Scan for the cell matching the given text and deliver its (X, Y) coordinate at center. 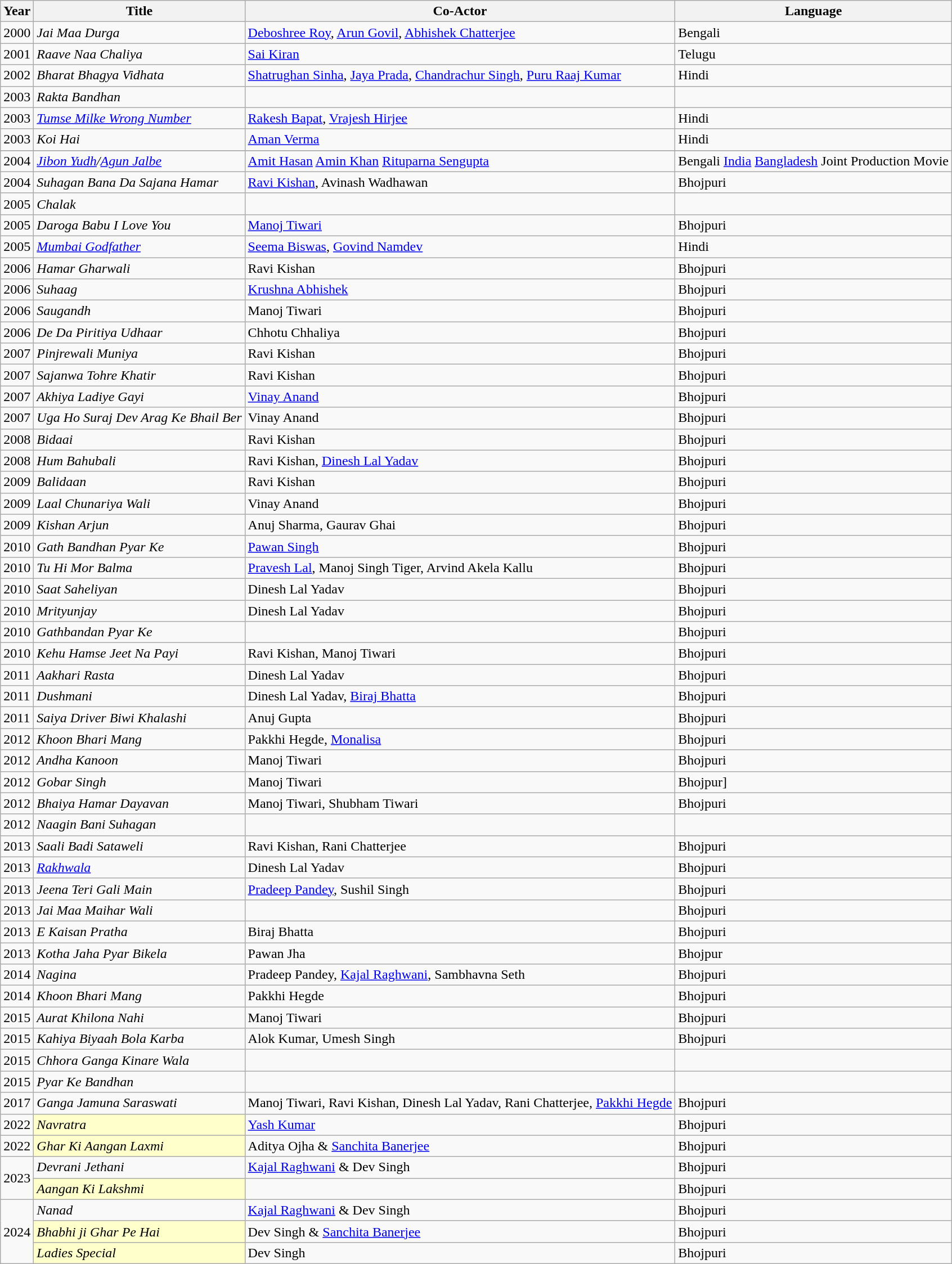
Mumbai Godfather (140, 246)
Telugu (814, 54)
Rakhwala (140, 867)
2002 (17, 75)
Sai Kiran (460, 54)
Amit Hasan Amin Khan Rituparna Sengupta (460, 161)
Sajanwa Tohre Khatir (140, 375)
Jai Maa Durga (140, 33)
Ladies Special (140, 1253)
Mrityunjay (140, 610)
Koi Hai (140, 140)
Daroga Babu I Love You (140, 225)
Chhora Ganga Kinare Wala (140, 1060)
Kehu Hamse Jeet Na Payi (140, 654)
Chhotu Chhaliya (460, 332)
Devrani Jethani (140, 1167)
Dev Singh & Sanchita Banerjee (460, 1231)
Title (140, 11)
Saat Saheliyan (140, 589)
Chalak (140, 204)
Anuj Gupta (460, 718)
Tu Hi Mor Balma (140, 568)
Yash Kumar (460, 1124)
De Da Piritiya Udhaar (140, 332)
Saiya Driver Biwi Khalashi (140, 718)
Nagina (140, 975)
Manoj Tiwari, Shubham Tiwari (460, 803)
2000 (17, 33)
Saali Badi Sataweli (140, 846)
Suhaag (140, 290)
Ghar Ki Aangan Laxmi (140, 1146)
Rakesh Bapat, Vrajesh Hirjee (460, 118)
Pyar Ke Bandhan (140, 1082)
Aangan Ki Lakshmi (140, 1189)
2001 (17, 54)
2017 (17, 1103)
Hum Bahubali (140, 461)
Dinesh Lal Yadav, Biraj Bhatta (460, 696)
Saugandh (140, 311)
Gath Bandhan Pyar Ke (140, 546)
Shatrughan Sinha, Jaya Prada, Chandrachur Singh, Puru Raaj Kumar (460, 75)
Language (814, 11)
Kishan Arjun (140, 525)
Suhagan Bana Da Sajana Hamar (140, 182)
2024 (17, 1231)
Navratra (140, 1124)
Jai Maa Maihar Wali (140, 910)
Bhabhi ji Ghar Pe Hai (140, 1231)
Pawan Singh (460, 546)
2023 (17, 1178)
Jeena Teri Gali Main (140, 889)
Ganga Jamuna Saraswati (140, 1103)
Dushmani (140, 696)
Gobar Singh (140, 782)
Pawan Jha (460, 953)
Nanad (140, 1210)
Andha Kanoon (140, 761)
Kahiya Biyaah Bola Karba (140, 1039)
Pradeep Pandey, Kajal Raghwani, Sambhavna Seth (460, 975)
Bhojpur] (814, 782)
Naagin Bani Suhagan (140, 825)
Raave Naa Chaliya (140, 54)
Bhojpur (814, 953)
Kotha Jaha Pyar Bikela (140, 953)
Uga Ho Suraj Dev Arag Ke Bhail Ber (140, 418)
Bhaiya Hamar Dayavan (140, 803)
Year (17, 11)
Bidaai (140, 439)
Anuj Sharma, Gaurav Ghai (460, 525)
Biraj Bhatta (460, 932)
Manoj Tiwari, Ravi Kishan, Dinesh Lal Yadav, Rani Chatterjee, Pakkhi Hegde (460, 1103)
Seema Biswas, Govind Namdev (460, 246)
Akhiya Ladiye Gayi (140, 397)
E Kaisan Pratha (140, 932)
Gathbandan Pyar Ke (140, 632)
Aurat Khilona Nahi (140, 1018)
Krushna Abhishek (460, 290)
Pravesh Lal, Manoj Singh Tiger, Arvind Akela Kallu (460, 568)
Pradeep Pandey, Sushil Singh (460, 889)
Ravi Kishan, Avinash Wadhawan (460, 182)
Laal Chunariya Wali (140, 503)
Ravi Kishan, Rani Chatterjee (460, 846)
Aditya Ojha & Sanchita Banerjee (460, 1146)
Pinjrewali Muniya (140, 354)
Deboshree Roy, Arun Govil, Abhishek Chatterjee (460, 33)
Aman Verma (460, 140)
Pakkhi Hegde (460, 996)
Rakta Bandhan (140, 97)
Pakkhi Hegde, Monalisa (460, 739)
Ravi Kishan, Manoj Tiwari (460, 654)
Jibon Yudh/Agun Jalbe (140, 161)
Ravi Kishan, Dinesh Lal Yadav (460, 461)
Hamar Gharwali (140, 268)
Aakhari Rasta (140, 675)
Co-Actor (460, 11)
Bengali (814, 33)
Bengali India Bangladesh Joint Production Movie (814, 161)
Balidaan (140, 482)
Dev Singh (460, 1253)
Alok Kumar, Umesh Singh (460, 1039)
Bharat Bhagya Vidhata (140, 75)
Tumse Milke Wrong Number (140, 118)
